Return [x, y] of the center of cell containing provided text 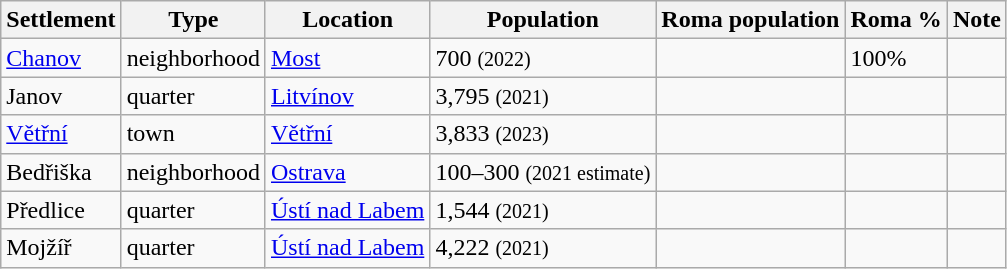
700 (2022) [543, 58]
100–300 (2021 estimate) [543, 172]
Most [347, 58]
Bedřiška [61, 172]
1,544 (2021) [543, 210]
Note [976, 20]
Chanov [61, 58]
Litvínov [347, 96]
Předlice [61, 210]
100% [896, 58]
Population [543, 20]
Mojžíř [61, 248]
Roma % [896, 20]
Location [347, 20]
Roma population [750, 20]
4,222 (2021) [543, 248]
Type [193, 20]
Ostrava [347, 172]
town [193, 134]
Janov [61, 96]
Settlement [61, 20]
3,833 (2023) [543, 134]
3,795 (2021) [543, 96]
